Return the (X, Y) coordinate for the center point of the cell that contains the specified text.  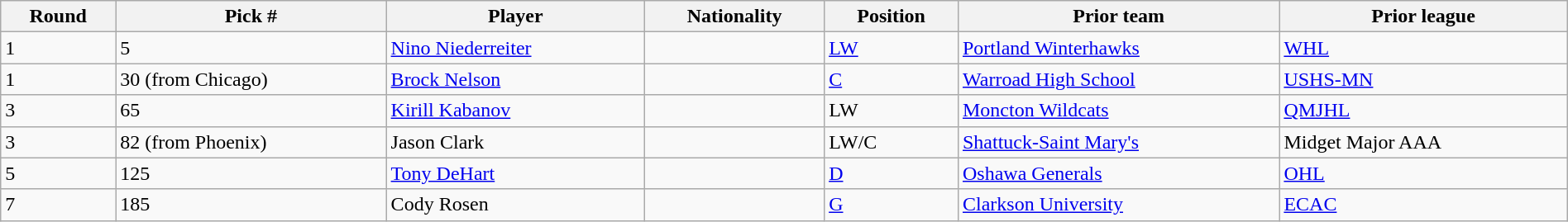
Tony DeHart (515, 173)
7 (58, 205)
G (892, 205)
LW/C (892, 142)
Brock Nelson (515, 79)
Cody Rosen (515, 205)
D (892, 173)
WHL (1423, 48)
Kirill Kabanov (515, 111)
Jason Clark (515, 142)
Prior team (1118, 17)
USHS-MN (1423, 79)
OHL (1423, 173)
125 (251, 173)
Moncton Wildcats (1118, 111)
Portland Winterhawks (1118, 48)
Warroad High School (1118, 79)
30 (from Chicago) (251, 79)
Nino Niederreiter (515, 48)
Position (892, 17)
C (892, 79)
Pick # (251, 17)
Clarkson University (1118, 205)
Player (515, 17)
Shattuck-Saint Mary's (1118, 142)
185 (251, 205)
82 (from Phoenix) (251, 142)
Round (58, 17)
Midget Major AAA (1423, 142)
ECAC (1423, 205)
Oshawa Generals (1118, 173)
65 (251, 111)
QMJHL (1423, 111)
Nationality (734, 17)
Prior league (1423, 17)
